Provide the [X, Y] coordinate of the cell's center where the given text is located.  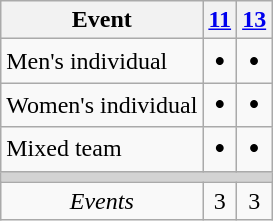
13 [254, 20]
Event [102, 20]
Mixed team [102, 149]
11 [220, 20]
Events [102, 201]
Men's individual [102, 61]
Women's individual [102, 105]
